Search for the cell housing the specified text and yield its (X, Y) center coordinate. 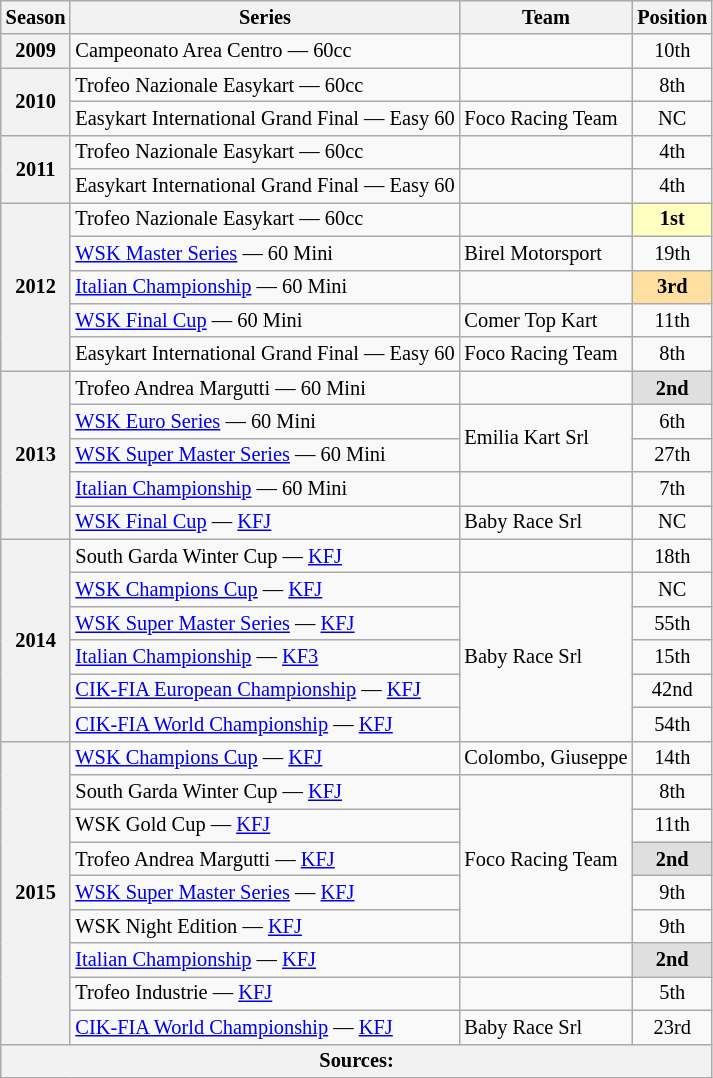
3rd (672, 287)
Position (672, 17)
1st (672, 219)
WSK Final Cup — KFJ (264, 522)
WSK Super Master Series — 60 Mini (264, 455)
14th (672, 758)
27th (672, 455)
Trofeo Andrea Margutti — 60 Mini (264, 388)
2010 (36, 102)
2013 (36, 455)
Trofeo Andrea Margutti — KFJ (264, 859)
23rd (672, 1027)
Season (36, 17)
2011 (36, 168)
2012 (36, 286)
Birel Motorsport (546, 253)
2014 (36, 640)
Italian Championship — KFJ (264, 960)
10th (672, 51)
Emilia Kart Srl (546, 438)
WSK Final Cup — 60 Mini (264, 320)
Italian Championship — KF3 (264, 657)
5th (672, 993)
WSK Gold Cup — KFJ (264, 825)
CIK-FIA European Championship — KFJ (264, 690)
WSK Night Edition — KFJ (264, 926)
15th (672, 657)
7th (672, 489)
Team (546, 17)
42nd (672, 690)
Sources: (356, 1061)
6th (672, 421)
WSK Euro Series — 60 Mini (264, 421)
Campeonato Area Centro — 60cc (264, 51)
Colombo, Giuseppe (546, 758)
19th (672, 253)
Trofeo Industrie — KFJ (264, 993)
Comer Top Kart (546, 320)
54th (672, 724)
18th (672, 556)
2015 (36, 892)
2009 (36, 51)
Series (264, 17)
WSK Master Series — 60 Mini (264, 253)
55th (672, 623)
